Determine the (X, Y) coordinate at the center of the cell enclosing the given text.  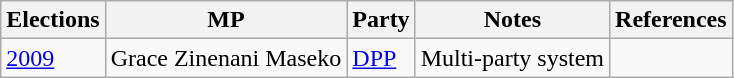
2009 (53, 58)
DPP (381, 58)
Elections (53, 20)
Grace Zinenani Maseko (226, 58)
Notes (512, 20)
MP (226, 20)
Multi-party system (512, 58)
Party (381, 20)
References (672, 20)
